Scan for the cell matching the given text and deliver its [X, Y] coordinate at center. 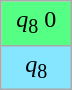
q8 [36, 67]
q8 0 [36, 23]
